For the text-containing cell, return its midpoint in (X, Y) coordinate format. 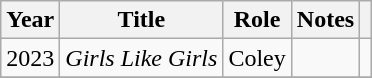
2023 (30, 58)
Role (257, 20)
Coley (257, 58)
Notes (325, 20)
Year (30, 20)
Girls Like Girls (142, 58)
Title (142, 20)
